Detect which cell encompasses the target text, then output its (X, Y) center coordinate. 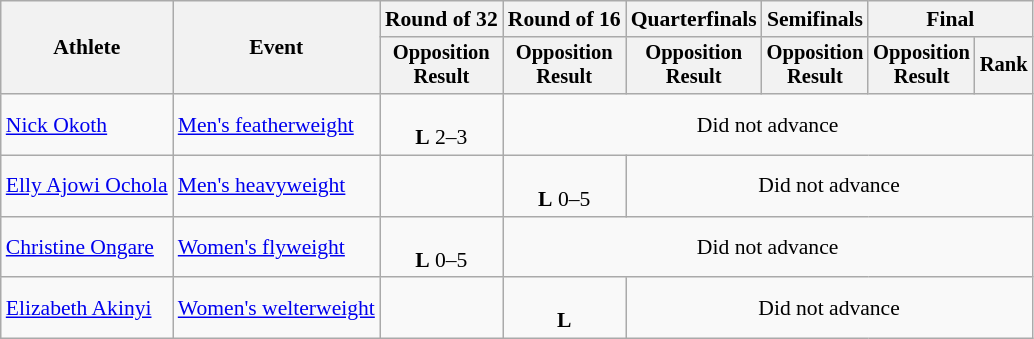
Round of 32 (442, 19)
L 2–3 (442, 124)
L (564, 308)
Final (950, 19)
Event (276, 48)
Women's flyweight (276, 248)
Elizabeth Akinyi (87, 308)
Round of 16 (564, 19)
Christine Ongare (87, 248)
Nick Okoth (87, 124)
Men's featherweight (276, 124)
Athlete (87, 48)
Quarterfinals (694, 19)
Elly Ajowi Ochola (87, 186)
Women's welterweight (276, 308)
Men's heavyweight (276, 186)
Rank (1004, 66)
Semifinals (816, 19)
